Detect which cell encompasses the target text, then output its (X, Y) center coordinate. 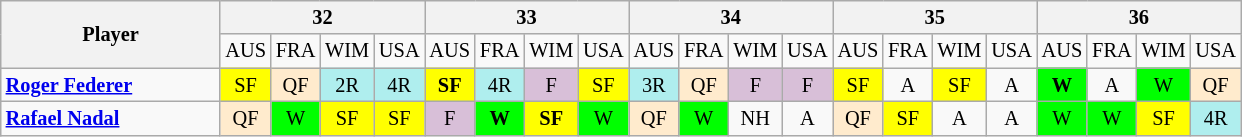
33 (526, 17)
NH (755, 118)
36 (1139, 17)
Player (111, 34)
3R (654, 85)
2R (347, 85)
35 (935, 17)
32 (322, 17)
34 (731, 17)
Roger Federer (111, 85)
Rafael Nadal (111, 118)
